Scan for the cell matching the given text and deliver its [x, y] coordinate at center. 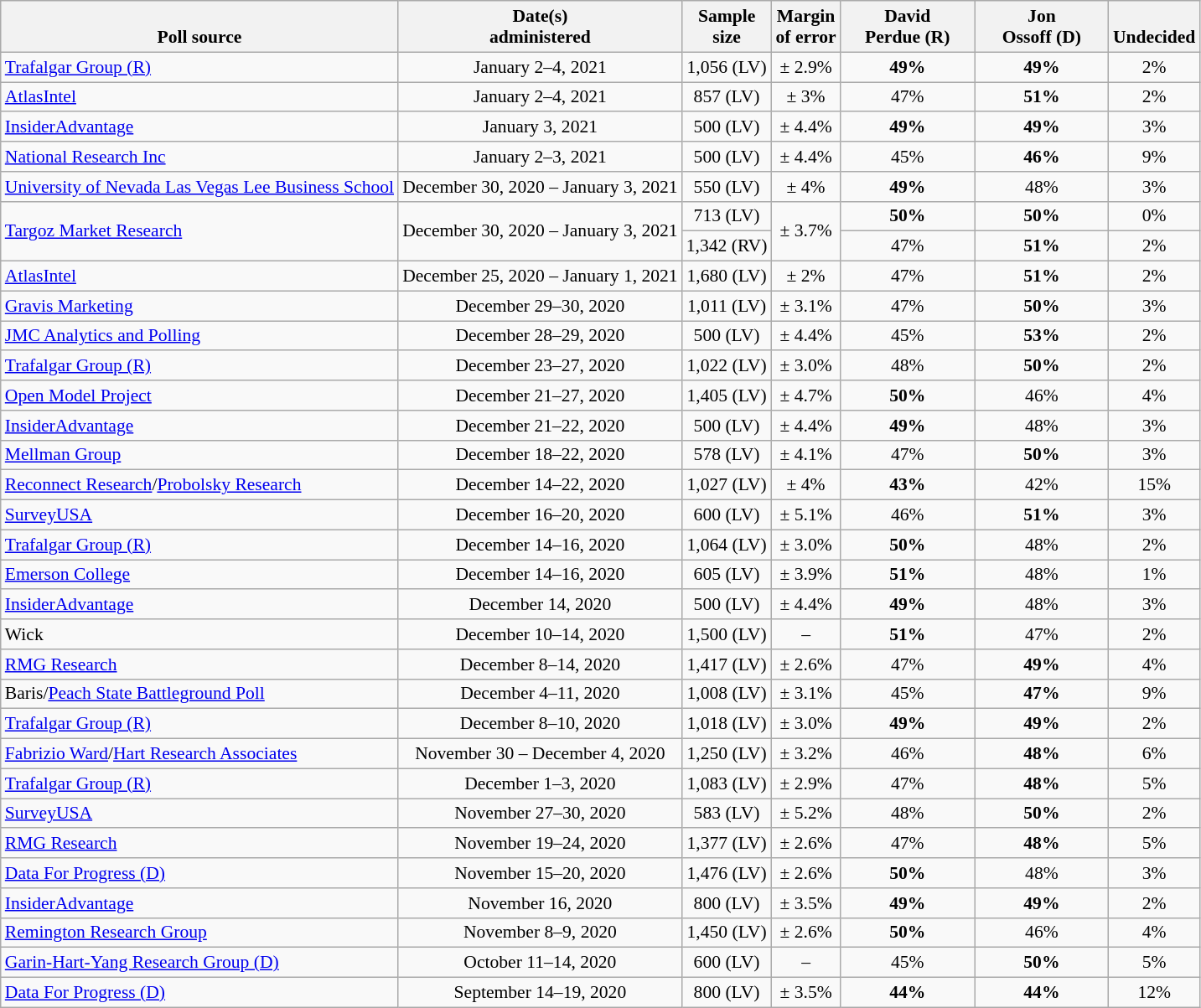
National Research Inc [199, 157]
January 2–3, 2021 [540, 157]
Mellman Group [199, 455]
53% [1042, 336]
1,064 (LV) [727, 545]
December 10–14, 2020 [540, 634]
January 3, 2021 [540, 127]
857 (LV) [727, 97]
1,450 (LV) [727, 933]
Baris/Peach State Battleground Poll [199, 694]
1% [1154, 575]
December 4–11, 2020 [540, 694]
Marginof error [805, 27]
December 29–30, 2020 [540, 306]
1,056 (LV) [727, 67]
± 4.7% [805, 395]
1,476 (LV) [727, 873]
± 2% [805, 277]
Samplesize [727, 27]
42% [1042, 485]
December 1–3, 2020 [540, 783]
Emerson College [199, 575]
Targoz Market Research [199, 231]
Open Model Project [199, 395]
1,250 (LV) [727, 754]
1,680 (LV) [727, 277]
15% [1154, 485]
December 28–29, 2020 [540, 336]
Undecided [1154, 27]
1,022 (LV) [727, 366]
December 21–27, 2020 [540, 395]
November 8–9, 2020 [540, 933]
December 14–22, 2020 [540, 485]
43% [908, 485]
December 21–22, 2020 [540, 426]
Fabrizio Ward/Hart Research Associates [199, 754]
1,405 (LV) [727, 395]
1,018 (LV) [727, 724]
Garin-Hart-Yang Research Group (D) [199, 963]
Date(s)administered [540, 27]
Remington Research Group [199, 933]
12% [1154, 993]
± 3.9% [805, 575]
JMC Analytics and Polling [199, 336]
550 (LV) [727, 187]
November 15–20, 2020 [540, 873]
December 23–27, 2020 [540, 366]
University of Nevada Las Vegas Lee Business School [199, 187]
September 14–19, 2020 [540, 993]
Poll source [199, 27]
Reconnect Research/Probolsky Research [199, 485]
1,377 (LV) [727, 844]
713 (LV) [727, 216]
± 5.2% [805, 814]
October 11–14, 2020 [540, 963]
± 4.1% [805, 455]
± 3.7% [805, 231]
583 (LV) [727, 814]
± 3.2% [805, 754]
6% [1154, 754]
November 16, 2020 [540, 903]
± 5.1% [805, 515]
0% [1154, 216]
1,008 (LV) [727, 694]
DavidPerdue (R) [908, 27]
1,500 (LV) [727, 634]
Gravis Marketing [199, 306]
Wick [199, 634]
December 25, 2020 – January 1, 2021 [540, 277]
December 8–10, 2020 [540, 724]
JonOssoff (D) [1042, 27]
November 19–24, 2020 [540, 844]
1,342 (RV) [727, 246]
1,027 (LV) [727, 485]
1,417 (LV) [727, 664]
1,083 (LV) [727, 783]
November 27–30, 2020 [540, 814]
1,011 (LV) [727, 306]
December 16–20, 2020 [540, 515]
605 (LV) [727, 575]
December 14, 2020 [540, 605]
578 (LV) [727, 455]
November 30 – December 4, 2020 [540, 754]
± 3% [805, 97]
December 18–22, 2020 [540, 455]
December 8–14, 2020 [540, 664]
